Pinpoint the cell where the given text exists, returning its (x, y) midpoint coordinate. 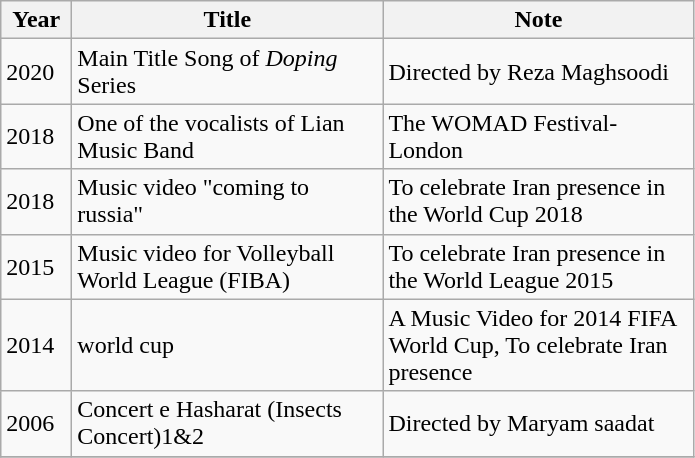
2015 (36, 266)
Concert e Hasharat (Insects Concert)1&2 (228, 424)
2020 (36, 72)
2006 (36, 424)
One of the vocalists of Lian Music Band (228, 136)
Title (228, 20)
A Music Video for 2014 FIFA World Cup, To celebrate Iran presence (538, 345)
Year (36, 20)
Note (538, 20)
The WOMAD Festival-London (538, 136)
2014 (36, 345)
Music video "coming to russia" (228, 202)
Directed by Maryam saadat (538, 424)
To celebrate Iran presence in the World League 2015 (538, 266)
Main Title Song of Doping Series (228, 72)
Music video for Volleyball World League (FIBA) (228, 266)
Directed by Reza Maghsoodi (538, 72)
world cup (228, 345)
To celebrate Iran presence in the World Cup 2018 (538, 202)
